Find where the given text appears and provide that cell's center as [X, Y] coordinate. 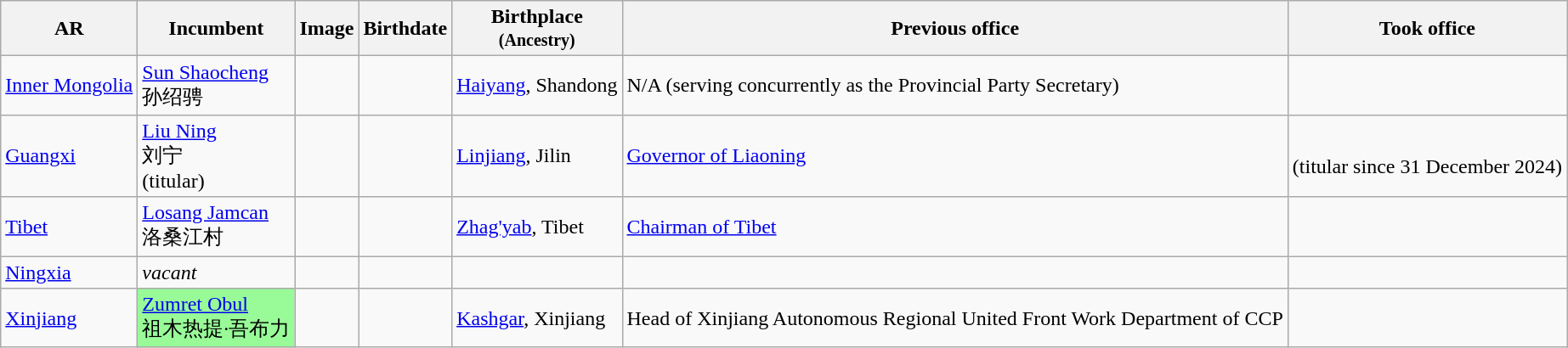
Chairman of Tibet [955, 227]
Inner Mongolia [70, 86]
Zhag'yab, Tibet [537, 227]
N/A (serving concurrently as the Provincial Party Secretary) [955, 86]
Image [326, 29]
Governor of Liaoning [955, 156]
Zumret Obul祖木热提·吾布力 [216, 318]
Ningxia [70, 272]
Linjiang, Jilin [537, 156]
Head of Xinjiang Autonomous Regional United Front Work Department of CCP [955, 318]
Losang Jamcan洛桑江村 [216, 227]
Haiyang, Shandong [537, 86]
Sun Shaocheng孙绍骋 [216, 86]
Kashgar, Xinjiang [537, 318]
Guangxi [70, 156]
vacant [216, 272]
Liu Ning刘宁(titular) [216, 156]
Incumbent [216, 29]
(titular since 31 December 2024) [1427, 156]
Birthdate [405, 29]
Xinjiang [70, 318]
AR [70, 29]
Tibet [70, 227]
Previous office [955, 29]
Birthplace(Ancestry) [537, 29]
Took office [1427, 29]
